Determine the (X, Y) coordinate at the center of the cell enclosing the given text.  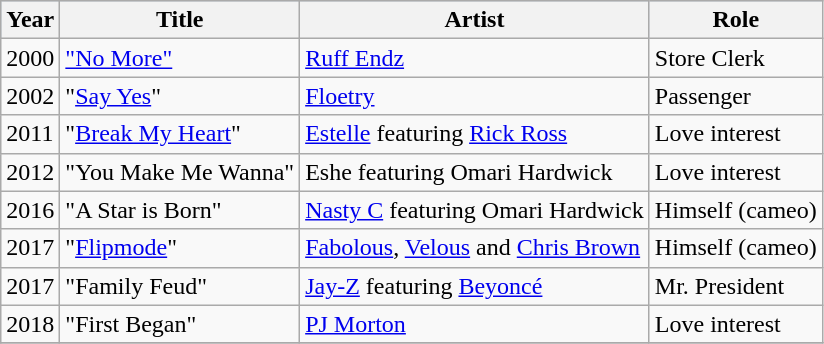
Store Clerk (736, 58)
Mr. President (736, 286)
"No More" (180, 58)
Floetry (475, 96)
Passenger (736, 96)
"Break My Heart" (180, 134)
"Flipmode" (180, 248)
"First Began" (180, 324)
"A Star is Born" (180, 210)
Ruff Endz (475, 58)
2018 (30, 324)
Fabolous, Velous and Chris Brown (475, 248)
2016 (30, 210)
"Family Feud" (180, 286)
Role (736, 20)
Artist (475, 20)
"You Make Me Wanna" (180, 172)
Estelle featuring Rick Ross (475, 134)
2000 (30, 58)
2011 (30, 134)
Year (30, 20)
"Say Yes" (180, 96)
Eshe featuring Omari Hardwick (475, 172)
PJ Morton (475, 324)
2002 (30, 96)
Jay-Z featuring Beyoncé (475, 286)
Nasty C featuring Omari Hardwick (475, 210)
Title (180, 20)
2012 (30, 172)
